Provide the (x, y) coordinate of the cell's center where the given text is located.  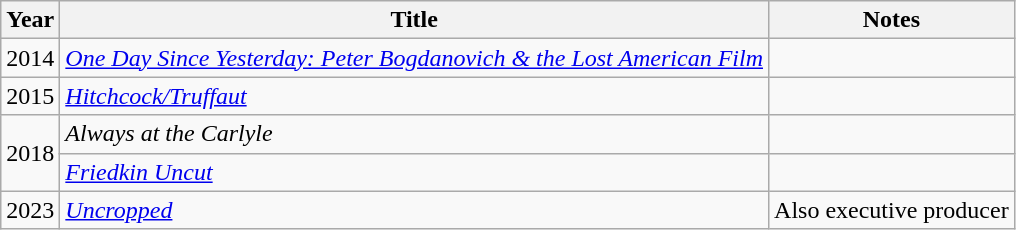
2015 (30, 96)
Year (30, 20)
Notes (892, 20)
2023 (30, 210)
One Day Since Yesterday: Peter Bogdanovich & the Lost American Film (414, 58)
Hitchcock/Truffaut (414, 96)
Always at the Carlyle (414, 134)
Uncropped (414, 210)
2014 (30, 58)
2018 (30, 153)
Title (414, 20)
Also executive producer (892, 210)
Friedkin Uncut (414, 172)
